From the cell containing the given text, extract its center point as [X, Y] coordinate. 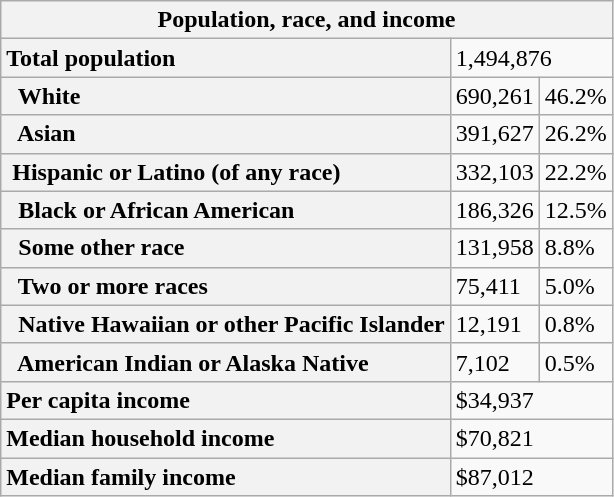
White [226, 96]
0.8% [576, 324]
12,191 [494, 324]
Population, race, and income [307, 20]
186,326 [494, 210]
American Indian or Alaska Native [226, 362]
Median family income [226, 477]
Total population [226, 58]
75,411 [494, 286]
22.2% [576, 172]
Median household income [226, 438]
46.2% [576, 96]
Some other race [226, 248]
$70,821 [531, 438]
5.0% [576, 286]
Black or African American [226, 210]
Native Hawaiian or other Pacific Islander [226, 324]
1,494,876 [531, 58]
Per capita income [226, 400]
8.8% [576, 248]
332,103 [494, 172]
12.5% [576, 210]
Asian [226, 134]
Hispanic or Latino (of any race) [226, 172]
7,102 [494, 362]
$34,937 [531, 400]
26.2% [576, 134]
690,261 [494, 96]
Two or more races [226, 286]
0.5% [576, 362]
391,627 [494, 134]
131,958 [494, 248]
$87,012 [531, 477]
